Determine the [x, y] coordinate at the center of the cell enclosing the given text.  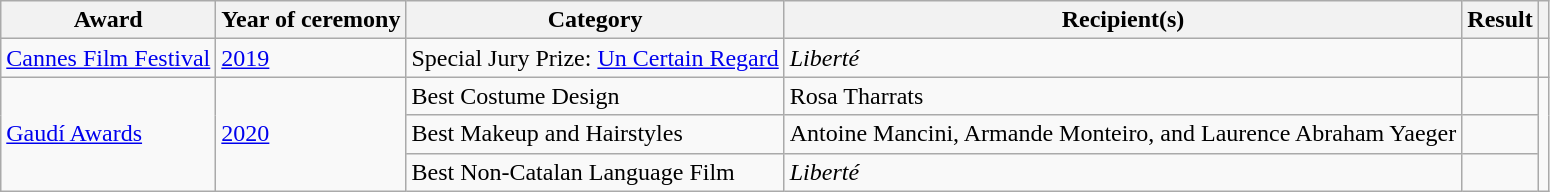
Result [1500, 20]
Category [595, 20]
Year of ceremony [311, 20]
2020 [311, 134]
Best Makeup and Hairstyles [595, 134]
Antoine Mancini, Armande Monteiro, and Laurence Abraham Yaeger [1123, 134]
Best Costume Design [595, 96]
Cannes Film Festival [108, 58]
Rosa Tharrats [1123, 96]
2019 [311, 58]
Recipient(s) [1123, 20]
Special Jury Prize: Un Certain Regard [595, 58]
Best Non-Catalan Language Film [595, 172]
Award [108, 20]
Gaudí Awards [108, 134]
